Identify which cell holds the provided text, then report its (x, y) central coordinate. 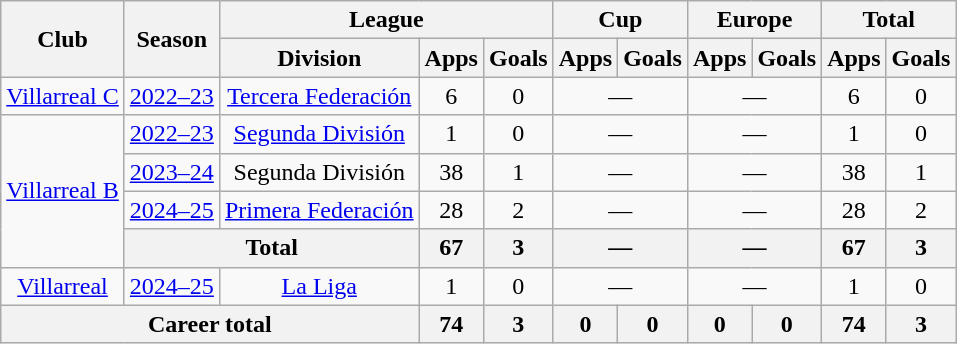
Club (63, 39)
Villarreal (63, 286)
Cup (620, 20)
Villarreal C (63, 96)
Career total (210, 324)
Season (172, 39)
Primera Federación (319, 210)
2023–24 (172, 172)
La Liga (319, 286)
Division (319, 58)
Villarreal B (63, 191)
Tercera Federación (319, 96)
League (386, 20)
Europe (754, 20)
